Identify which cell holds the provided text, then report its [x, y] central coordinate. 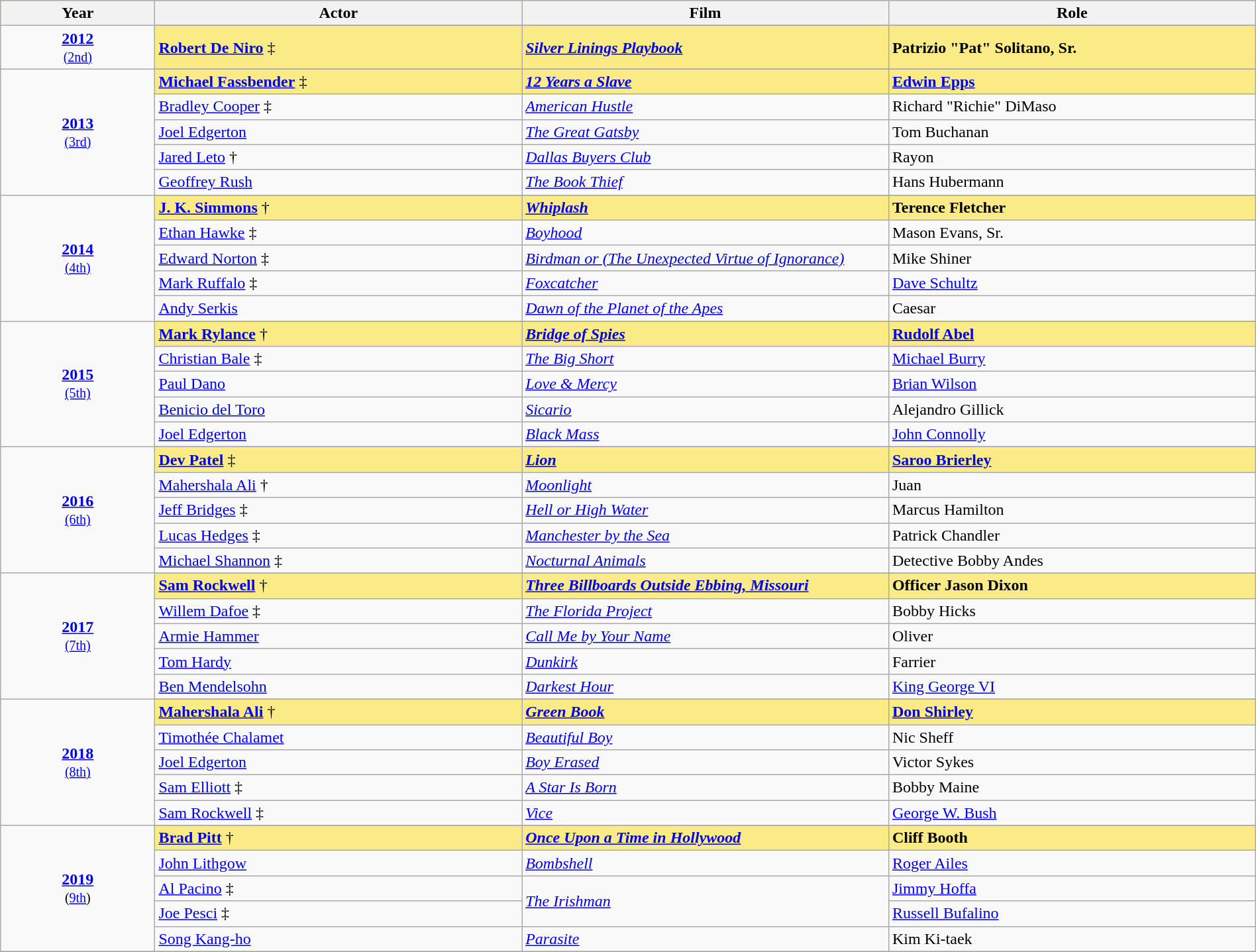
Ethan Hawke ‡ [339, 233]
Tom Hardy [339, 661]
The Big Short [706, 359]
Bobby Maine [1072, 788]
J. K. Simmons † [339, 207]
2016(6th) [78, 510]
Lucas Hedges ‡ [339, 535]
Paul Dano [339, 384]
Love & Mercy [706, 384]
Alejandro Gillick [1072, 409]
Lion [706, 460]
Dawn of the Planet of the Apes [706, 308]
Mason Evans, Sr. [1072, 233]
Jeff Bridges ‡ [339, 510]
Boy Erased [706, 763]
Geoffrey Rush [339, 182]
Boyhood [706, 233]
Officer Jason Dixon [1072, 586]
Detective Bobby Andes [1072, 560]
Sam Elliott ‡ [339, 788]
Once Upon a Time in Hollywood [706, 838]
Darkest Hour [706, 686]
Dallas Buyers Club [706, 157]
Edward Norton ‡ [339, 258]
2012(2nd) [78, 48]
John Lithgow [339, 863]
The Irishman [706, 901]
Kim Ki-taek [1072, 939]
Terence Fletcher [1072, 207]
Bombshell [706, 863]
Michael Fassbender ‡ [339, 81]
2013(3rd) [78, 132]
Robert De Niro ‡ [339, 48]
Saroo Brierley [1072, 460]
Marcus Hamilton [1072, 510]
Dev Patel ‡ [339, 460]
Don Shirley [1072, 712]
Mike Shiner [1072, 258]
Three Billboards Outside Ebbing, Missouri [706, 586]
Year [78, 13]
12 Years a Slave [706, 81]
Call Me by Your Name [706, 636]
Caesar [1072, 308]
Moonlight [706, 485]
Victor Sykes [1072, 763]
Tom Buchanan [1072, 132]
Hans Hubermann [1072, 182]
2017(7th) [78, 636]
Sam Rockwell † [339, 586]
Bradley Cooper ‡ [339, 107]
Timothée Chalamet [339, 737]
Juan [1072, 485]
Edwin Epps [1072, 81]
Armie Hammer [339, 636]
The Florida Project [706, 611]
Foxcatcher [706, 283]
Parasite [706, 939]
Manchester by the Sea [706, 535]
A Star Is Born [706, 788]
Andy Serkis [339, 308]
Beautiful Boy [706, 737]
Ben Mendelsohn [339, 686]
Silver Linings Playbook [706, 48]
Dave Schultz [1072, 283]
Joe Pesci ‡ [339, 914]
Vice [706, 813]
Sam Rockwell ‡ [339, 813]
Sicario [706, 409]
Al Pacino ‡ [339, 888]
2018(8th) [78, 762]
Whiplash [706, 207]
Christian Bale ‡ [339, 359]
Russell Bufalino [1072, 914]
Bobby Hicks [1072, 611]
Actor [339, 13]
Mark Rylance † [339, 333]
Jared Leto † [339, 157]
Patrizio "Pat" Solitano, Sr. [1072, 48]
American Hustle [706, 107]
Dunkirk [706, 661]
Hell or High Water [706, 510]
Benicio del Toro [339, 409]
Michael Burry [1072, 359]
Nocturnal Animals [706, 560]
Brian Wilson [1072, 384]
Bridge of Spies [706, 333]
Michael Shannon ‡ [339, 560]
King George VI [1072, 686]
Rayon [1072, 157]
George W. Bush [1072, 813]
2014(4th) [78, 258]
The Book Thief [706, 182]
Role [1072, 13]
Richard "Richie" DiMaso [1072, 107]
Black Mass [706, 435]
Cliff Booth [1072, 838]
Film [706, 13]
John Connolly [1072, 435]
Green Book [706, 712]
Farrier [1072, 661]
Patrick Chandler [1072, 535]
2015(5th) [78, 384]
Mark Ruffalo ‡ [339, 283]
Song Kang-ho [339, 939]
2019(9th) [78, 888]
The Great Gatsby [706, 132]
Rudolf Abel [1072, 333]
Oliver [1072, 636]
Roger Ailes [1072, 863]
Nic Sheff [1072, 737]
Jimmy Hoffa [1072, 888]
Birdman or (The Unexpected Virtue of Ignorance) [706, 258]
Willem Dafoe ‡ [339, 611]
Brad Pitt † [339, 838]
